Locate the cell with the specified text and output its [x, y] center coordinate. 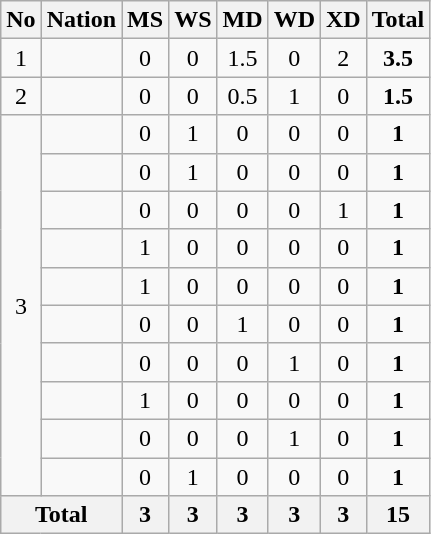
MD [242, 20]
MS [146, 20]
15 [398, 515]
Nation [81, 20]
WS [193, 20]
WD [294, 20]
0.5 [242, 96]
No [21, 20]
3.5 [398, 58]
XD [344, 20]
